Output the (X, Y) coordinate of the center of the cell containing the given text.  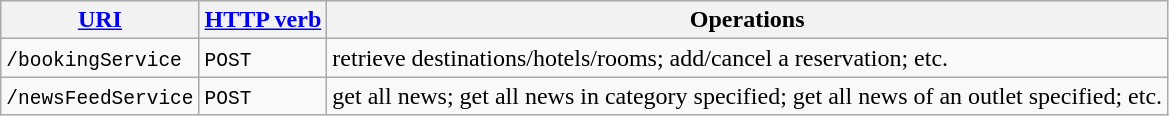
/newsFeedService (100, 96)
/bookingService (100, 58)
retrieve destinations/hotels/rooms; add/cancel a reservation; etc. (748, 58)
Operations (748, 20)
get all news; get all news in category specified; get all news of an outlet specified; etc. (748, 96)
URI (100, 20)
HTTP verb (263, 20)
